Capture the cell that displays the provided text and extract its (x, y) central coordinate. 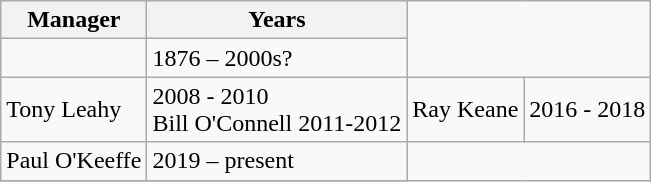
Manager (74, 20)
1876 – 2000s? (277, 58)
Years (277, 20)
Paul O'Keeffe (74, 161)
2019 – present (277, 161)
2008 - 2010Bill O'Connell 2011-2012 (277, 110)
Tony Leahy (74, 110)
2016 - 2018 (588, 110)
Ray Keane (466, 110)
